Determine the [x, y] coordinate at the center of the cell enclosing the given text.  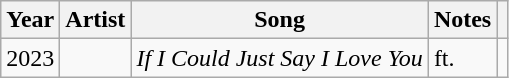
Notes [462, 20]
2023 [30, 58]
ft. [462, 58]
Year [30, 20]
If I Could Just Say I Love You [280, 58]
Artist [96, 20]
Song [280, 20]
